Return the [X, Y] coordinate for the center point of the cell that contains the specified text.  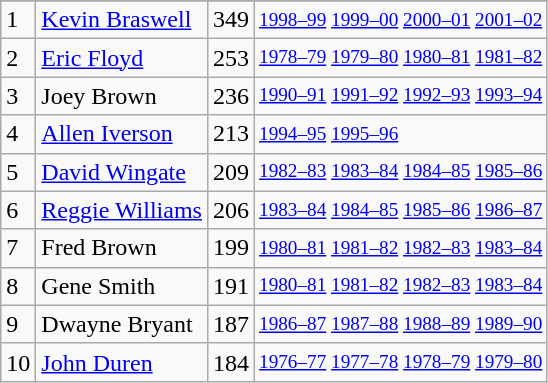
David Wingate [122, 172]
Gene Smith [122, 286]
206 [230, 210]
2 [18, 58]
1994–95 1995–96 [401, 134]
349 [230, 20]
4 [18, 134]
1978–79 1979–80 1980–81 1981–82 [401, 58]
Eric Floyd [122, 58]
John Duren [122, 362]
209 [230, 172]
5 [18, 172]
1998–99 1999–00 2000–01 2001–02 [401, 20]
Dwayne Bryant [122, 324]
199 [230, 248]
187 [230, 324]
Reggie Williams [122, 210]
10 [18, 362]
Joey Brown [122, 96]
213 [230, 134]
191 [230, 286]
1983–84 1984–85 1985–86 1986–87 [401, 210]
3 [18, 96]
8 [18, 286]
1976–77 1977–78 1978–79 1979–80 [401, 362]
236 [230, 96]
Kevin Braswell [122, 20]
1 [18, 20]
Fred Brown [122, 248]
253 [230, 58]
6 [18, 210]
9 [18, 324]
7 [18, 248]
1986–87 1987–88 1988–89 1989–90 [401, 324]
1990–91 1991–92 1992–93 1993–94 [401, 96]
1982–83 1983–84 1984–85 1985–86 [401, 172]
Allen Iverson [122, 134]
184 [230, 362]
